Determine the (X, Y) coordinate at the center of the cell enclosing the given text.  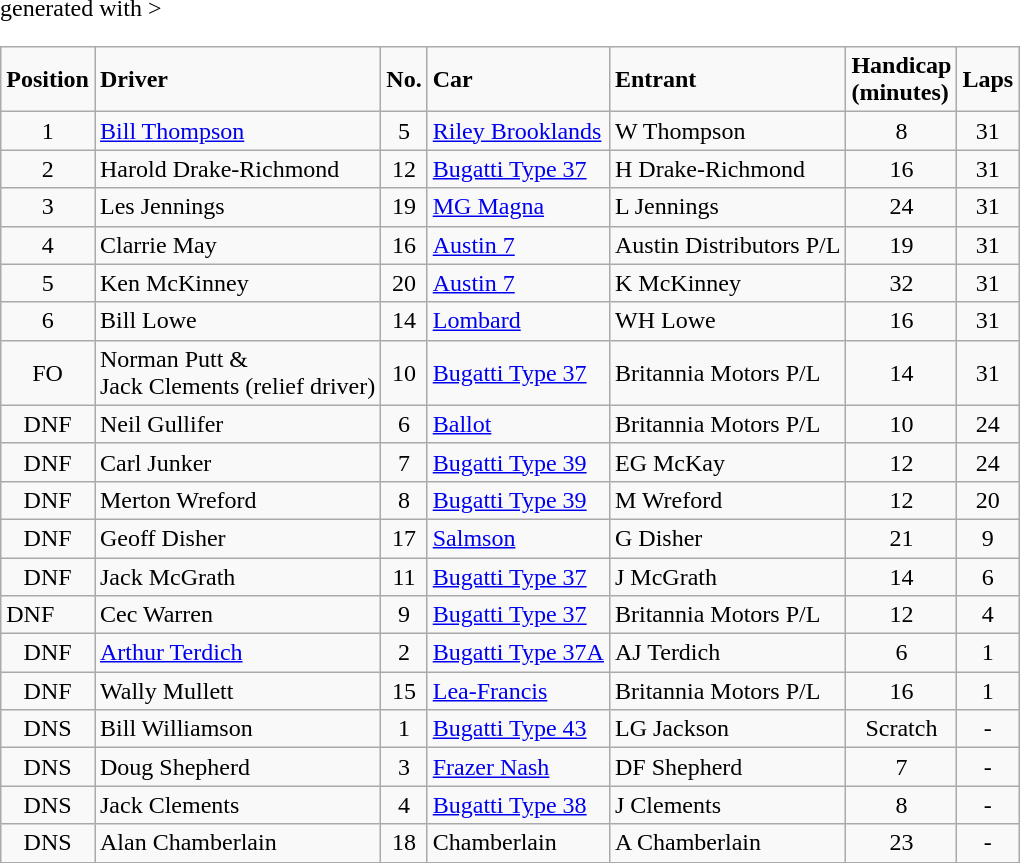
Laps (988, 80)
Alan Chamberlain (237, 843)
Les Jennings (237, 207)
Bugatti Type 37A (518, 653)
Jack Clements (237, 805)
Bill Thompson (237, 131)
Austin Distributors P/L (727, 245)
Chamberlain (518, 843)
21 (902, 538)
Merton Wreford (237, 500)
Doug Shepherd (237, 767)
17 (404, 538)
11 (404, 577)
EG McKay (727, 462)
Ken McKinney (237, 283)
L Jennings (727, 207)
Riley Brooklands (518, 131)
H Drake-Richmond (727, 169)
Bugatti Type 43 (518, 729)
A Chamberlain (727, 843)
Bill Williamson (237, 729)
Bugatti Type 38 (518, 805)
No. (404, 80)
18 (404, 843)
J Clements (727, 805)
Bill Lowe (237, 321)
K McKinney (727, 283)
MG Magna (518, 207)
Lea-Francis (518, 691)
G Disher (727, 538)
Driver (237, 80)
32 (902, 283)
23 (902, 843)
Lombard (518, 321)
Ballot (518, 424)
Wally Mullett (237, 691)
Position (48, 80)
Geoff Disher (237, 538)
FO (48, 372)
Handicap (minutes) (902, 80)
Jack McGrath (237, 577)
AJ Terdich (727, 653)
Cec Warren (237, 615)
LG Jackson (727, 729)
Clarrie May (237, 245)
J McGrath (727, 577)
Frazer Nash (518, 767)
WH Lowe (727, 321)
Carl Junker (237, 462)
DF Shepherd (727, 767)
Norman Putt & Jack Clements (relief driver) (237, 372)
M Wreford (727, 500)
Salmson (518, 538)
Entrant (727, 80)
Scratch (902, 729)
Arthur Terdich (237, 653)
Neil Gullifer (237, 424)
Harold Drake-Richmond (237, 169)
Car (518, 80)
W Thompson (727, 131)
15 (404, 691)
